Pinpoint the cell where the given text exists, returning its (x, y) midpoint coordinate. 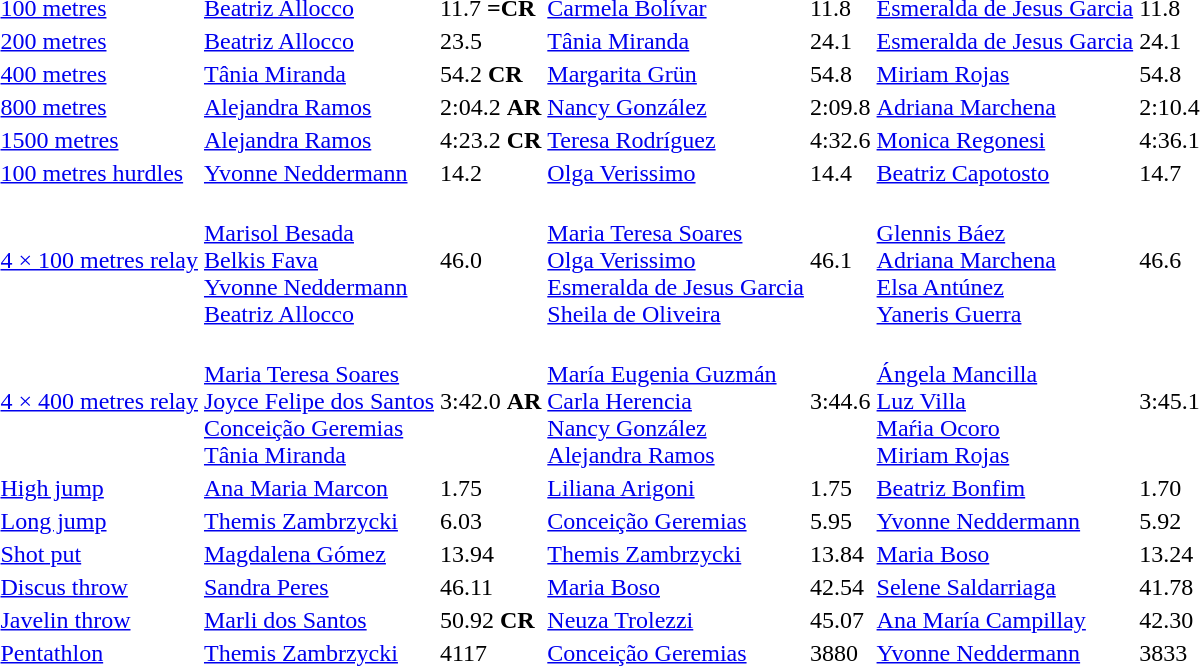
54.2 CR (490, 74)
42.54 (840, 587)
14.4 (840, 173)
54.8 (840, 74)
13.84 (840, 554)
Glennis BáezAdriana MarchenaElsa AntúnezYaneris Guerra (1005, 260)
46.0 (490, 260)
3:42.0 AR (490, 401)
Esmeralda de Jesus Garcia (1005, 41)
Ana Maria Marcon (318, 488)
2:09.8 (840, 107)
Beatriz Bonfim (1005, 488)
3:44.6 (840, 401)
Ángela MancillaLuz VillaMaŕia OcoroMiriam Rojas (1005, 401)
Miriam Rojas (1005, 74)
Ana María Campillay (1005, 620)
Teresa Rodríguez (676, 140)
45.07 (840, 620)
Conceição Geremias (676, 521)
Maria Teresa SoaresOlga VerissimoEsmeralda de Jesus GarciaSheila de Oliveira (676, 260)
Beatriz Capotosto (1005, 173)
6.03 (490, 521)
Magdalena Gómez (318, 554)
Monica Regonesi (1005, 140)
46.1 (840, 260)
4:23.2 CR (490, 140)
2:04.2 AR (490, 107)
Liliana Arigoni (676, 488)
Marli dos Santos (318, 620)
Olga Verissimo (676, 173)
María Eugenia GuzmánCarla HerenciaNancy GonzálezAlejandra Ramos (676, 401)
24.1 (840, 41)
23.5 (490, 41)
46.11 (490, 587)
Marisol BesadaBelkis FavaYvonne NeddermannBeatriz Allocco (318, 260)
Beatriz Allocco (318, 41)
4:32.6 (840, 140)
Selene Saldarriaga (1005, 587)
Neuza Trolezzi (676, 620)
14.2 (490, 173)
Sandra Peres (318, 587)
Margarita Grün (676, 74)
50.92 CR (490, 620)
Adriana Marchena (1005, 107)
13.94 (490, 554)
Nancy González (676, 107)
Maria Teresa SoaresJoyce Felipe dos SantosConceição GeremiasTânia Miranda (318, 401)
5.95 (840, 521)
